Scan for the cell matching the given text and deliver its (X, Y) coordinate at center. 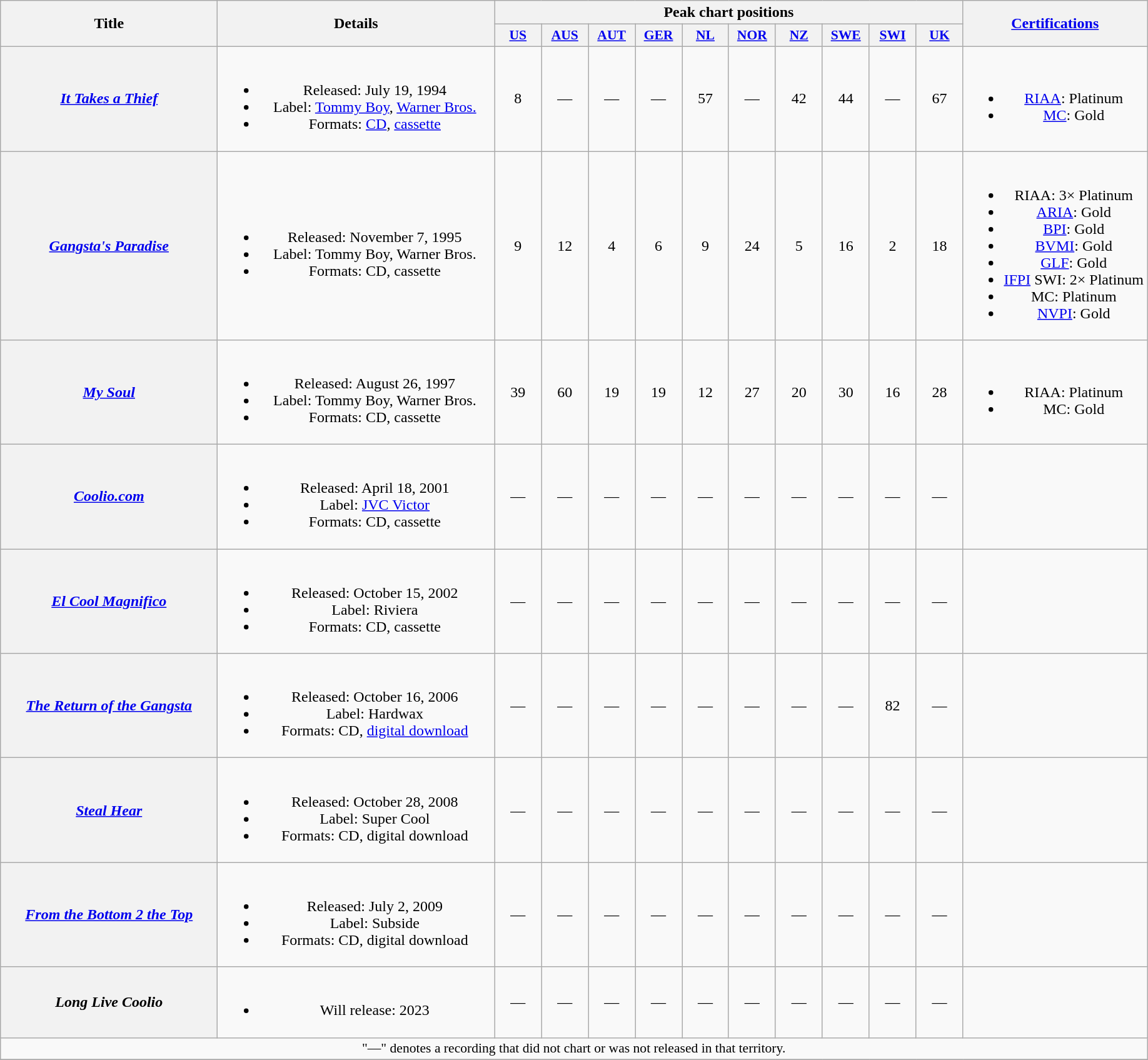
5 (799, 246)
20 (799, 393)
60 (565, 393)
The Return of the Gangsta (109, 705)
US (518, 36)
RIAA: 3× PlatinumARIA: GoldBPI: GoldBVMI: GoldGLF: GoldIFPI SWI: 2× PlatinumMC: PlatinumNVPI: Gold (1055, 246)
NL (705, 36)
Released: April 18, 2001Label: JVC VictorFormats: CD, cassette (356, 497)
Released: October 16, 2006Label: HardwaxFormats: CD, digital download (356, 705)
18 (939, 246)
AUS (565, 36)
42 (799, 99)
67 (939, 99)
8 (518, 99)
Released: July 19, 1994Label: Tommy Boy, Warner Bros.Formats: CD, cassette (356, 99)
UK (939, 36)
Certifications (1055, 24)
27 (752, 393)
GER (659, 36)
Released: August 26, 1997Label: Tommy Boy, Warner Bros.Formats: CD, cassette (356, 393)
2 (893, 246)
Released: November 7, 1995Label: Tommy Boy, Warner Bros.Formats: CD, cassette (356, 246)
My Soul (109, 393)
Peak chart positions (729, 13)
Long Live Coolio (109, 1002)
44 (845, 99)
Title (109, 24)
Released: October 28, 2008Label: Super CoolFormats: CD, digital download (356, 810)
Will release: 2023 (356, 1002)
28 (939, 393)
SWE (845, 36)
Released: October 15, 2002Label: RivieraFormats: CD, cassette (356, 602)
4 (612, 246)
39 (518, 393)
SWI (893, 36)
El Cool Magnifico (109, 602)
30 (845, 393)
NZ (799, 36)
From the Bottom 2 the Top (109, 914)
It Takes a Thief (109, 99)
Coolio.com (109, 497)
57 (705, 99)
Released: July 2, 2009Label: SubsideFormats: CD, digital download (356, 914)
24 (752, 246)
Steal Hear (109, 810)
6 (659, 246)
Gangsta's Paradise (109, 246)
AUT (612, 36)
Details (356, 24)
"—" denotes a recording that did not chart or was not released in that territory. (574, 1049)
NOR (752, 36)
82 (893, 705)
